From the cell containing the given text, extract its center point as (x, y) coordinate. 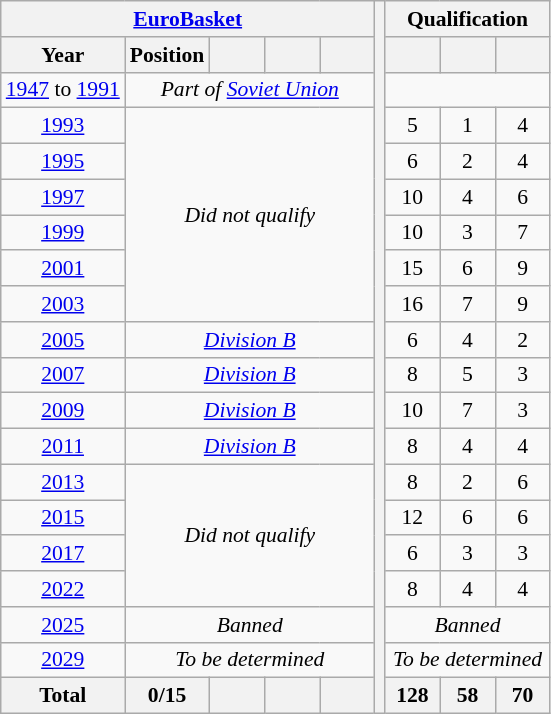
58 (468, 696)
2029 (63, 660)
2005 (63, 340)
EuroBasket (188, 19)
12 (412, 518)
70 (522, 696)
1993 (63, 126)
1947 to 1991 (63, 90)
1 (468, 126)
2001 (63, 269)
2013 (63, 482)
Position (167, 55)
Qualification (468, 19)
2009 (63, 411)
128 (412, 696)
2022 (63, 589)
0/15 (167, 696)
Total (63, 696)
2025 (63, 625)
2003 (63, 304)
2011 (63, 447)
1995 (63, 162)
2017 (63, 554)
2015 (63, 518)
Year (63, 55)
2007 (63, 375)
1997 (63, 197)
1999 (63, 233)
15 (412, 269)
Part of Soviet Union (250, 90)
16 (412, 304)
